Capture the cell that displays the provided text and extract its [X, Y] central coordinate. 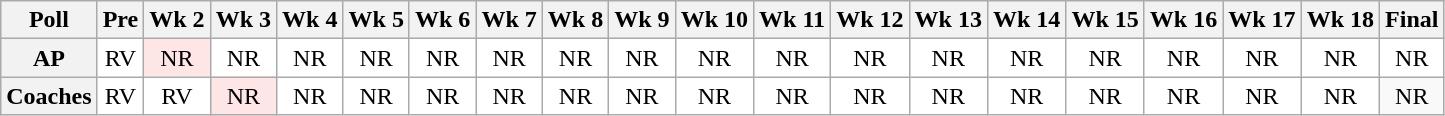
Wk 11 [792, 20]
Wk 10 [714, 20]
Wk 13 [948, 20]
AP [49, 58]
Pre [120, 20]
Wk 2 [177, 20]
Wk 9 [642, 20]
Wk 18 [1340, 20]
Final [1412, 20]
Wk 5 [376, 20]
Wk 8 [575, 20]
Wk 3 [243, 20]
Wk 16 [1183, 20]
Poll [49, 20]
Wk 15 [1105, 20]
Wk 4 [310, 20]
Wk 6 [442, 20]
Wk 12 [870, 20]
Wk 7 [509, 20]
Wk 17 [1262, 20]
Coaches [49, 96]
Wk 14 [1026, 20]
